Return the [x, y] coordinate for the center point of the cell that contains the specified text.  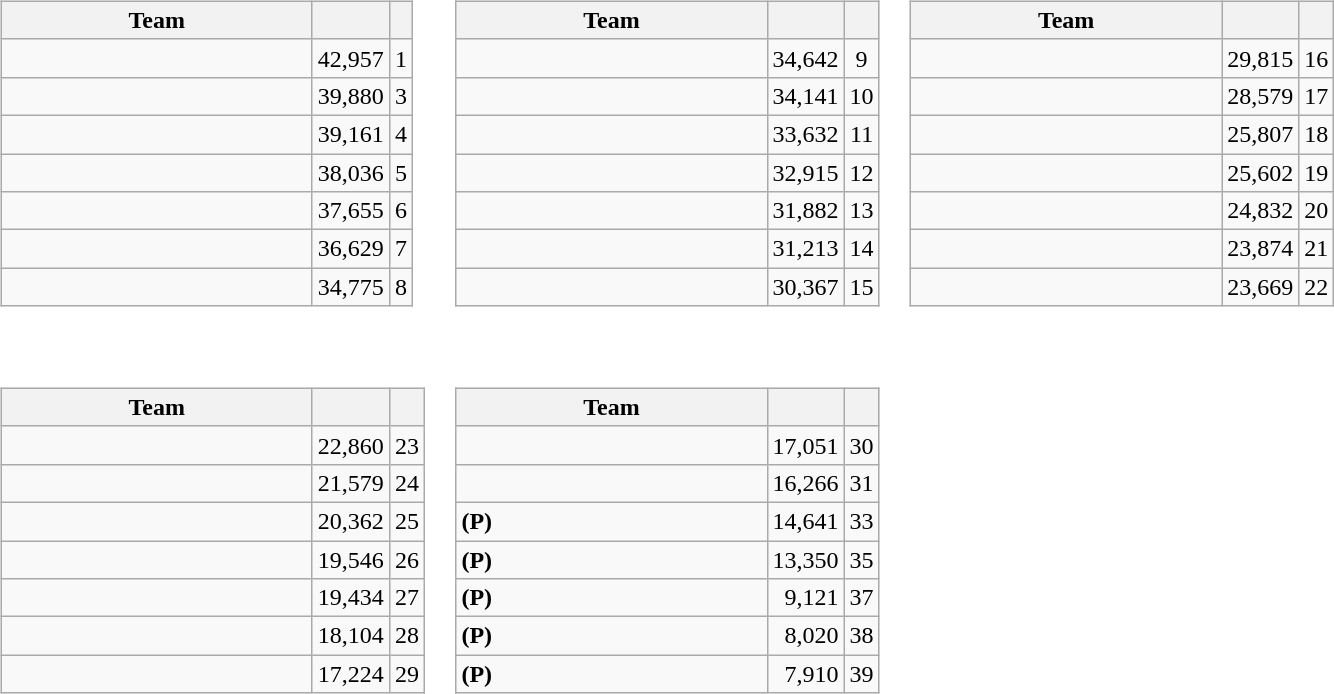
14,641 [806, 521]
30 [862, 445]
29,815 [1260, 58]
22 [1316, 287]
18 [1316, 134]
12 [862, 173]
33 [862, 521]
21 [1316, 249]
5 [400, 173]
34,141 [806, 96]
4 [400, 134]
17 [1316, 96]
29 [406, 674]
22,860 [350, 445]
19,434 [350, 598]
27 [406, 598]
6 [400, 211]
7,910 [806, 674]
19 [1316, 173]
23 [406, 445]
17,224 [350, 674]
18,104 [350, 636]
1 [400, 58]
26 [406, 559]
20,362 [350, 521]
23,669 [1260, 287]
24 [406, 483]
13 [862, 211]
39,880 [350, 96]
21,579 [350, 483]
38 [862, 636]
25 [406, 521]
42,957 [350, 58]
23,874 [1260, 249]
24,832 [1260, 211]
35 [862, 559]
37 [862, 598]
31,213 [806, 249]
8 [400, 287]
31,882 [806, 211]
19,546 [350, 559]
38,036 [350, 173]
34,642 [806, 58]
30,367 [806, 287]
20 [1316, 211]
36,629 [350, 249]
15 [862, 287]
7 [400, 249]
37,655 [350, 211]
9,121 [806, 598]
25,602 [1260, 173]
13,350 [806, 559]
11 [862, 134]
3 [400, 96]
10 [862, 96]
33,632 [806, 134]
28 [406, 636]
34,775 [350, 287]
32,915 [806, 173]
39,161 [350, 134]
16,266 [806, 483]
28,579 [1260, 96]
17,051 [806, 445]
16 [1316, 58]
8,020 [806, 636]
14 [862, 249]
39 [862, 674]
25,807 [1260, 134]
9 [862, 58]
31 [862, 483]
